Find where the given text appears and provide that cell's center as [x, y] coordinate. 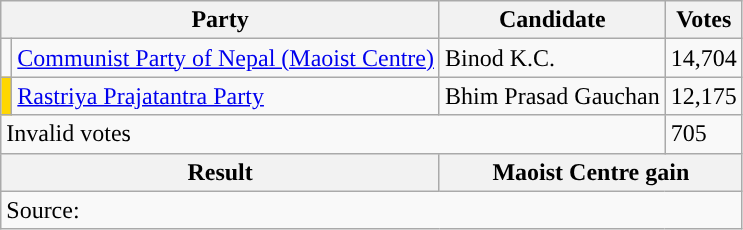
Party [220, 20]
14,704 [704, 58]
705 [704, 134]
Rastriya Prajatantra Party [226, 96]
Candidate [552, 20]
Maoist Centre gain [590, 172]
Votes [704, 20]
12,175 [704, 96]
Result [220, 172]
Source: [372, 210]
Binod K.C. [552, 58]
Bhim Prasad Gauchan [552, 96]
Communist Party of Nepal (Maoist Centre) [226, 58]
Invalid votes [333, 134]
